Return [x, y] of the center of cell containing provided text 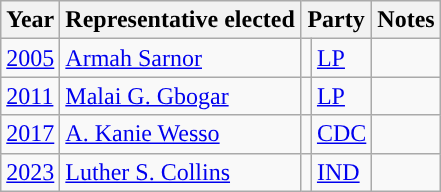
IND [341, 172]
2011 [30, 96]
A. Kanie Wesso [180, 134]
Malai G. Gbogar [180, 96]
Luther S. Collins [180, 172]
Party [336, 20]
2023 [30, 172]
Representative elected [180, 20]
2017 [30, 134]
Notes [406, 20]
Armah Sarnor [180, 58]
2005 [30, 58]
Year [30, 20]
CDC [341, 134]
